Determine the (X, Y) coordinate at the center of the cell enclosing the given text.  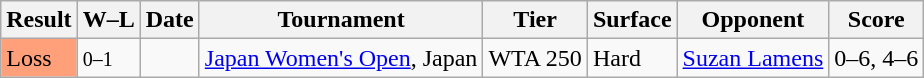
Result (39, 20)
Loss (39, 58)
0–1 (108, 58)
Japan Women's Open, Japan (341, 58)
W–L (108, 20)
WTA 250 (535, 58)
Tournament (341, 20)
0–6, 4–6 (876, 58)
Date (170, 20)
Tier (535, 20)
Surface (632, 20)
Score (876, 20)
Hard (632, 58)
Opponent (753, 20)
Suzan Lamens (753, 58)
